Provide the (x, y) coordinate of the cell's center where the given text is located.  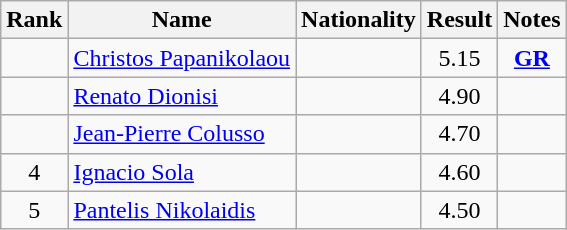
4.90 (459, 96)
Christos Papanikolaou (182, 58)
Ignacio Sola (182, 172)
5.15 (459, 58)
Result (459, 20)
4 (34, 172)
Jean-Pierre Colusso (182, 134)
5 (34, 210)
4.70 (459, 134)
Renato Dionisi (182, 96)
Notes (532, 20)
GR (532, 58)
Rank (34, 20)
4.50 (459, 210)
Nationality (359, 20)
4.60 (459, 172)
Pantelis Nikolaidis (182, 210)
Name (182, 20)
